Return [x, y] of the center of cell containing provided text 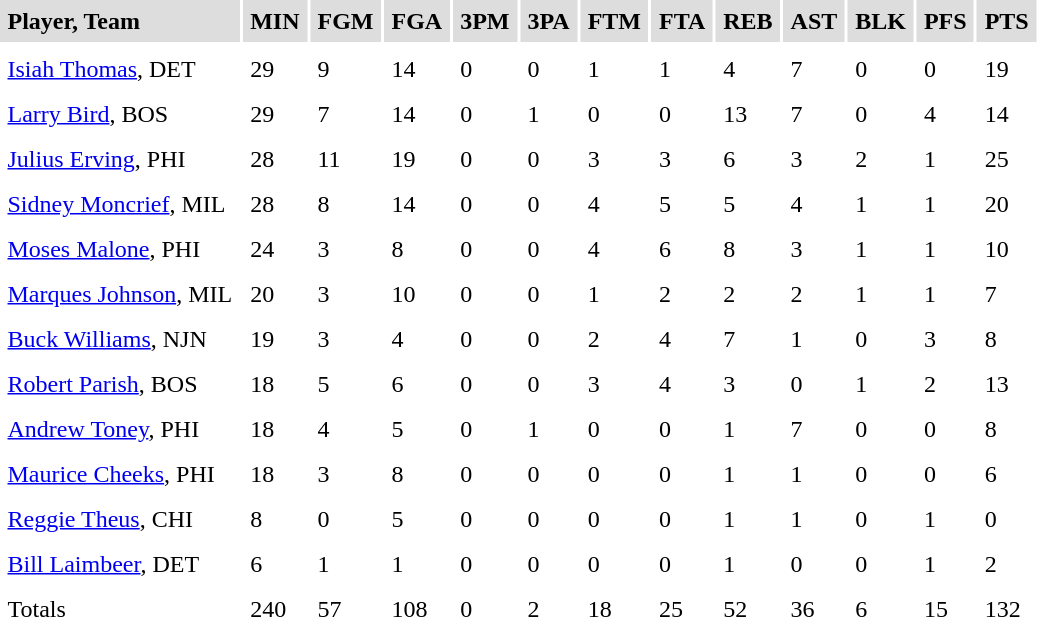
Julius Erving, PHI [120, 159]
Reggie Theus, CHI [120, 519]
REB [748, 21]
MIN [275, 21]
3PM [485, 21]
24 [275, 249]
Moses Malone, PHI [120, 249]
Maurice Cheeks, PHI [120, 474]
9 [346, 69]
11 [346, 159]
Sidney Moncrief, MIL [120, 204]
FGM [346, 21]
Larry Bird, BOS [120, 114]
Andrew Toney, PHI [120, 429]
Marques Johnson, MIL [120, 294]
PTS [1006, 21]
Bill Laimbeer, DET [120, 564]
AST [814, 21]
25 [1006, 159]
BLK [881, 21]
Isiah Thomas, DET [120, 69]
FTM [614, 21]
Buck Williams, NJN [120, 339]
Player, Team [120, 21]
PFS [945, 21]
3PA [548, 21]
Robert Parish, BOS [120, 384]
FGA [417, 21]
FTA [682, 21]
